Output the [X, Y] coordinate of the center of the cell containing the given text.  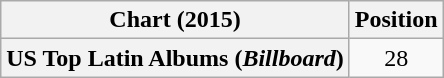
Chart (2015) [176, 20]
US Top Latin Albums (Billboard) [176, 58]
Position [396, 20]
28 [396, 58]
